Determine the (x, y) coordinate at the center of the cell enclosing the given text.  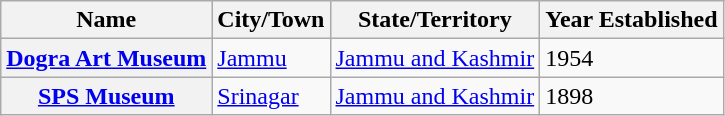
Dogra Art Museum (106, 58)
1954 (632, 58)
Year Established (632, 20)
Name (106, 20)
Jammu (271, 58)
1898 (632, 96)
City/Town (271, 20)
SPS Museum (106, 96)
State/Territory (435, 20)
Srinagar (271, 96)
